Identify which cell holds the provided text, then report its [x, y] central coordinate. 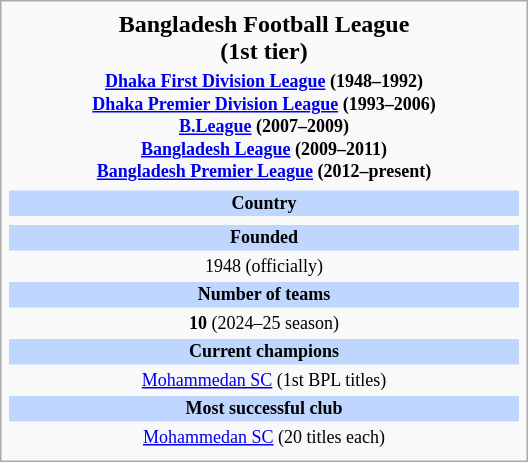
Mohammedan SC (20 titles each) [264, 438]
10 (2024–25 season) [264, 324]
Current champions [264, 352]
Bangladesh Football League (1st tier) [264, 38]
Country [264, 204]
Number of teams [264, 295]
Mohammedan SC (1st BPL titles) [264, 381]
Most successful club [264, 409]
Founded [264, 238]
1948 (officially) [264, 267]
